Return [x, y] of the center of cell containing provided text 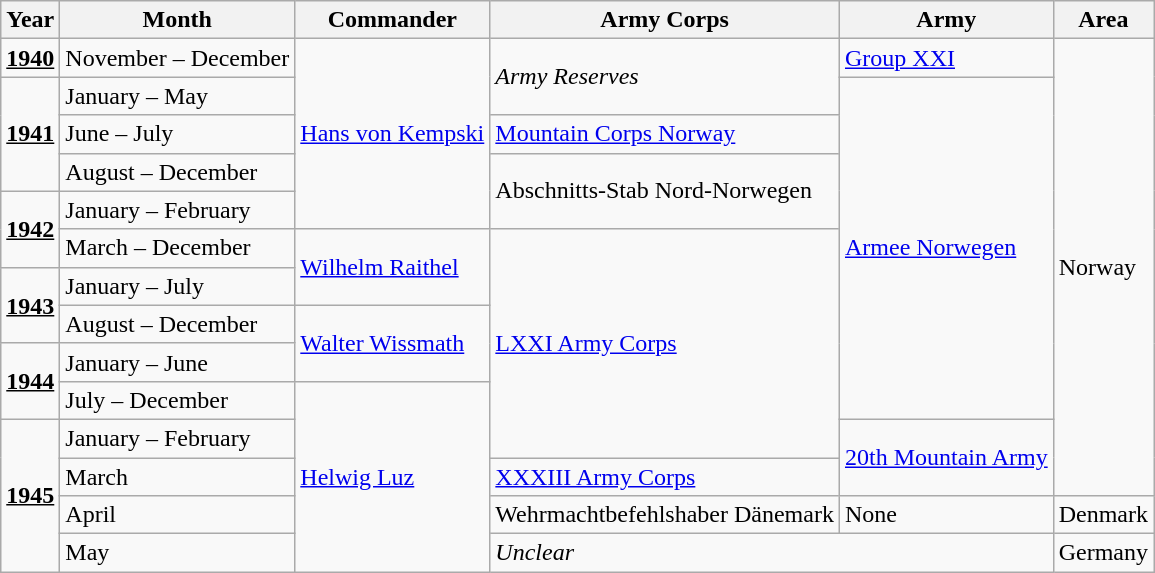
Wilhelm Raithel [392, 267]
Commander [392, 20]
April [178, 515]
1944 [30, 381]
Area [1103, 20]
XXXIII Army Corps [665, 477]
Armee Norwegen [946, 248]
Germany [1103, 553]
Abschnitts-Stab Nord-Norwegen [665, 191]
March – December [178, 248]
1942 [30, 229]
January – June [178, 362]
Month [178, 20]
1940 [30, 58]
1945 [30, 495]
May [178, 553]
Group XXI [946, 58]
Year [30, 20]
June – July [178, 134]
None [946, 515]
January – July [178, 286]
Denmark [1103, 515]
Army Corps [665, 20]
Norway [1103, 268]
Mountain Corps Norway [665, 134]
January – May [178, 96]
Unclear [772, 553]
Hans von Kempski [392, 134]
1941 [30, 134]
July – December [178, 400]
1943 [30, 305]
Army Reserves [665, 77]
Army [946, 20]
Helwig Luz [392, 476]
Walter Wissmath [392, 343]
March [178, 477]
20th Mountain Army [946, 457]
November – December [178, 58]
LXXI Army Corps [665, 343]
Wehrmachtbefehlshaber Dänemark [665, 515]
